Output the (X, Y) coordinate of the center of the cell containing the given text.  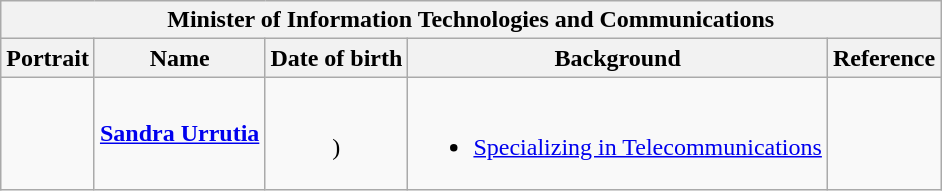
Date of birth (336, 58)
Background (618, 58)
Reference (884, 58)
Minister of Information Technologies and Communications (471, 20)
Name (179, 58)
Specializing in Telecommunications (618, 134)
Sandra Urrutia (179, 134)
) (336, 134)
Portrait (48, 58)
